Find where the given text appears and provide that cell's center as (x, y) coordinate. 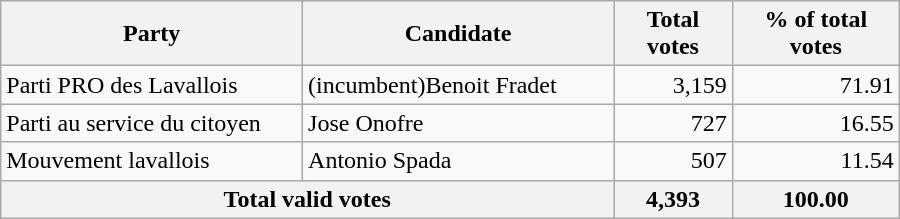
11.54 (816, 161)
Antonio Spada (458, 161)
Parti au service du citoyen (152, 123)
Mouvement lavallois (152, 161)
71.91 (816, 85)
Total votes (674, 34)
Total valid votes (308, 199)
Jose Onofre (458, 123)
4,393 (674, 199)
16.55 (816, 123)
100.00 (816, 199)
Party (152, 34)
3,159 (674, 85)
Candidate (458, 34)
Parti PRO des Lavallois (152, 85)
507 (674, 161)
727 (674, 123)
(incumbent)Benoit Fradet (458, 85)
% of total votes (816, 34)
